For the text-containing cell, return its midpoint in (X, Y) coordinate format. 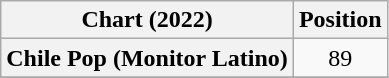
Chile Pop (Monitor Latino) (148, 58)
Position (340, 20)
89 (340, 58)
Chart (2022) (148, 20)
